Extract the [X, Y] coordinate from the center of the cell holding the provided text.  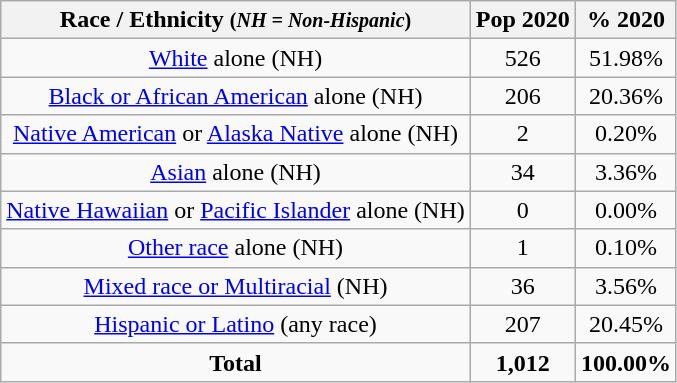
2 [522, 134]
20.45% [626, 324]
526 [522, 58]
3.56% [626, 286]
3.36% [626, 172]
Total [236, 362]
0.00% [626, 210]
Mixed race or Multiracial (NH) [236, 286]
206 [522, 96]
51.98% [626, 58]
0.10% [626, 248]
Asian alone (NH) [236, 172]
Other race alone (NH) [236, 248]
Hispanic or Latino (any race) [236, 324]
Native American or Alaska Native alone (NH) [236, 134]
% 2020 [626, 20]
1 [522, 248]
Race / Ethnicity (NH = Non-Hispanic) [236, 20]
0.20% [626, 134]
Native Hawaiian or Pacific Islander alone (NH) [236, 210]
1,012 [522, 362]
207 [522, 324]
100.00% [626, 362]
Black or African American alone (NH) [236, 96]
Pop 2020 [522, 20]
36 [522, 286]
White alone (NH) [236, 58]
20.36% [626, 96]
34 [522, 172]
0 [522, 210]
